From the cell containing the given text, extract its center point as [X, Y] coordinate. 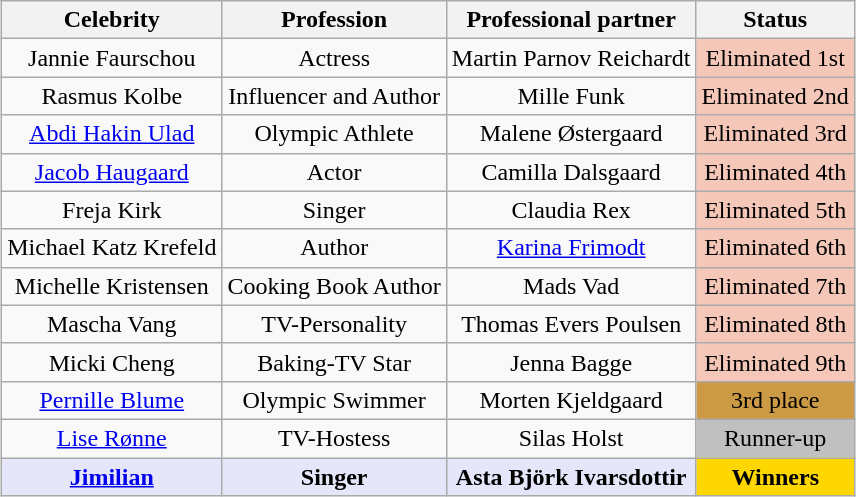
Micki Cheng [112, 362]
Michael Katz Krefeld [112, 248]
Professional partner [571, 20]
Influencer and Author [334, 96]
TV-Personality [334, 324]
Malene Østergaard [571, 134]
Mille Funk [571, 96]
Mads Vad [571, 286]
Cooking Book Author [334, 286]
Jannie Faurschou [112, 58]
Karina Frimodt [571, 248]
Pernille Blume [112, 400]
Eliminated 4th [775, 172]
Winners [775, 477]
Celebrity [112, 20]
Michelle Kristensen [112, 286]
Actress [334, 58]
Rasmus Kolbe [112, 96]
Jimilian [112, 477]
Jenna Bagge [571, 362]
Status [775, 20]
Eliminated 3rd [775, 134]
Runner-up [775, 438]
Olympic Athlete [334, 134]
Eliminated 1st [775, 58]
Eliminated 7th [775, 286]
Claudia Rex [571, 210]
Eliminated 2nd [775, 96]
Morten Kjeldgaard [571, 400]
Martin Parnov Reichardt [571, 58]
Jacob Haugaard [112, 172]
Baking-TV Star [334, 362]
Author [334, 248]
Eliminated 8th [775, 324]
Lise Rønne [112, 438]
Asta Björk Ivarsdottir [571, 477]
Profession [334, 20]
3rd place [775, 400]
Silas Holst [571, 438]
Eliminated 5th [775, 210]
Olympic Swimmer [334, 400]
Mascha Vang [112, 324]
Abdi Hakin Ulad [112, 134]
Eliminated 6th [775, 248]
Camilla Dalsgaard [571, 172]
TV-Hostess [334, 438]
Actor [334, 172]
Thomas Evers Poulsen [571, 324]
Eliminated 9th [775, 362]
Freja Kirk [112, 210]
